Output the (x, y) coordinate of the center of the cell containing the given text.  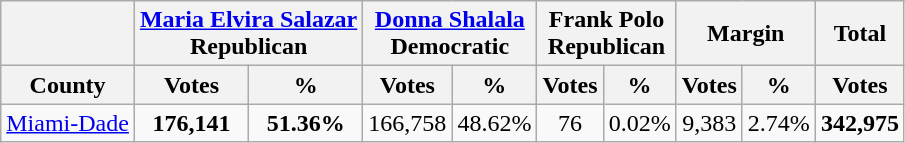
2.74% (778, 123)
Margin (746, 34)
Total (860, 34)
County (68, 85)
76 (570, 123)
Donna ShalalaDemocratic (450, 34)
Frank PoloRepublican (606, 34)
Maria Elvira SalazarRepublican (248, 34)
51.36% (306, 123)
0.02% (640, 123)
176,141 (191, 123)
48.62% (494, 123)
342,975 (860, 123)
9,383 (709, 123)
166,758 (408, 123)
Miami-Dade (68, 123)
